From the cell containing the given text, extract its center point as [X, Y] coordinate. 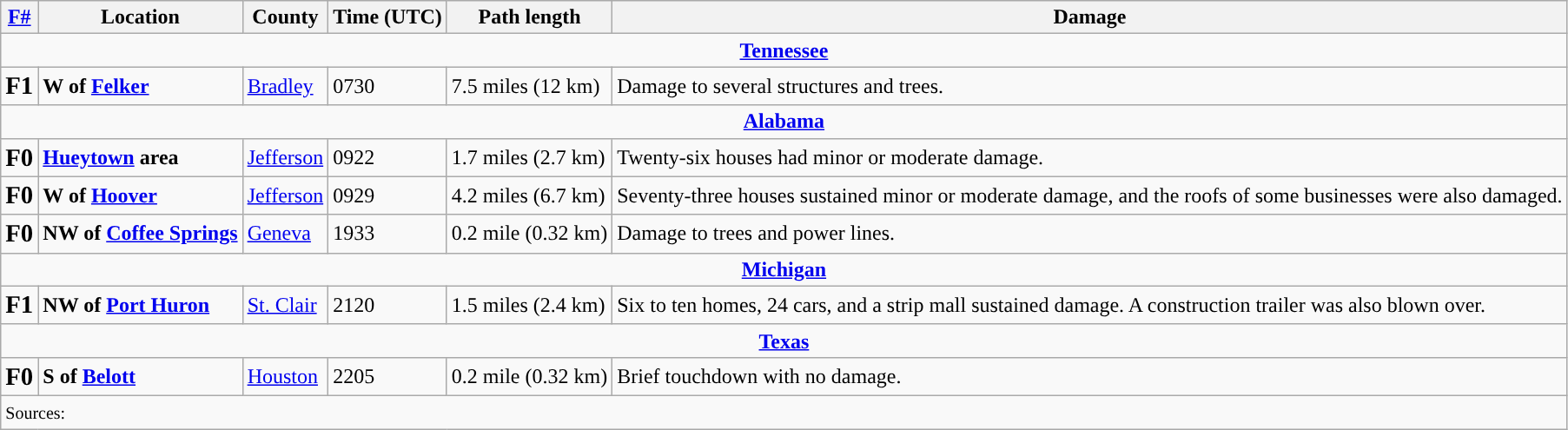
Location [141, 17]
Texas [784, 341]
St. Clair [285, 305]
F# [19, 17]
1933 [387, 234]
Hueytown area [141, 157]
County [285, 17]
NW of Port Huron [141, 305]
4.2 miles (6.7 km) [529, 195]
W of Hoover [141, 195]
Alabama [784, 122]
Twenty-six houses had minor or moderate damage. [1089, 157]
Geneva [285, 234]
0922 [387, 157]
0929 [387, 195]
2120 [387, 305]
2205 [387, 376]
S of Belott [141, 376]
Damage [1089, 17]
Tennessee [784, 50]
Sources: [784, 412]
Damage to trees and power lines. [1089, 234]
Seventy-three houses sustained minor or moderate damage, and the roofs of some businesses were also damaged. [1089, 195]
Michigan [784, 269]
1.5 miles (2.4 km) [529, 305]
Damage to several structures and trees. [1089, 86]
7.5 miles (12 km) [529, 86]
Six to ten homes, 24 cars, and a strip mall sustained damage. A construction trailer was also blown over. [1089, 305]
Path length [529, 17]
W of Felker [141, 86]
Brief touchdown with no damage. [1089, 376]
1.7 miles (2.7 km) [529, 157]
NW of Coffee Springs [141, 234]
0730 [387, 86]
Houston [285, 376]
Time (UTC) [387, 17]
Bradley [285, 86]
